Find where the given text appears and provide that cell's center as (X, Y) coordinate. 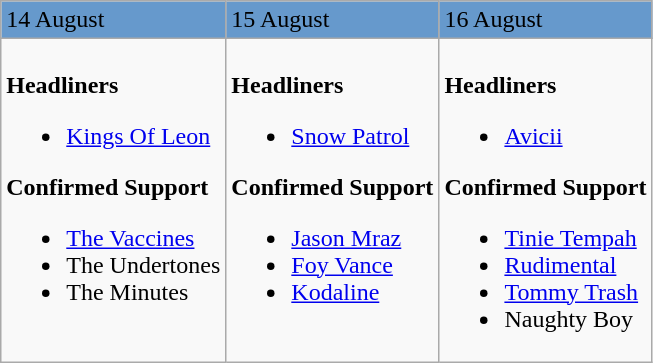
HeadlinersAviciiConfirmed SupportTinie TempahRudimentalTommy TrashNaughty Boy (546, 200)
14 August (114, 20)
HeadlinersSnow PatrolConfirmed SupportJason MrazFoy VanceKodaline (332, 200)
15 August (332, 20)
16 August (546, 20)
HeadlinersKings Of LeonConfirmed SupportThe VaccinesThe UndertonesThe Minutes (114, 200)
